Return [X, Y] of the center of cell containing provided text 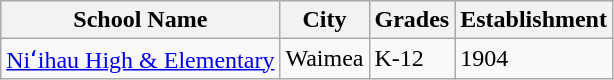
K-12 [412, 59]
Waimea [324, 59]
School Name [140, 20]
City [324, 20]
Grades [412, 20]
Establishment [534, 20]
1904 [534, 59]
Niʻihau High & Elementary [140, 59]
